Locate the cell with the specified text and output its (x, y) center coordinate. 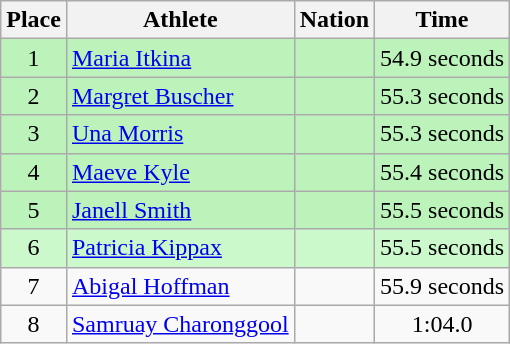
Margret Buscher (180, 96)
Time (442, 20)
1 (34, 58)
Maria Itkina (180, 58)
3 (34, 134)
Samruay Charonggool (180, 324)
6 (34, 248)
1:04.0 (442, 324)
Athlete (180, 20)
2 (34, 96)
54.9 seconds (442, 58)
Nation (334, 20)
5 (34, 210)
Maeve Kyle (180, 172)
8 (34, 324)
Janell Smith (180, 210)
Patricia Kippax (180, 248)
55.9 seconds (442, 286)
55.4 seconds (442, 172)
4 (34, 172)
Place (34, 20)
Una Morris (180, 134)
Abigal Hoffman (180, 286)
7 (34, 286)
